Return (X, Y) of the center of cell containing provided text 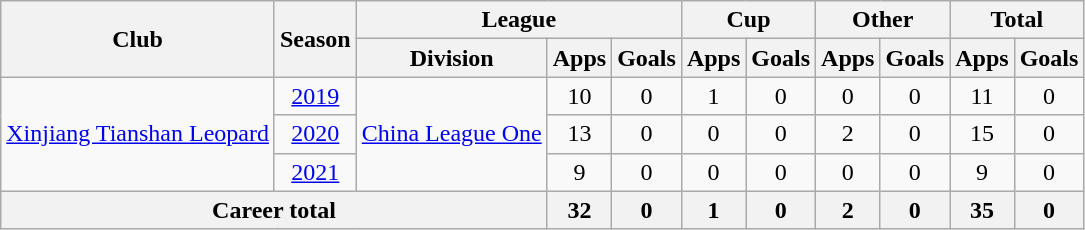
Other (883, 20)
Xinjiang Tianshan Leopard (138, 134)
15 (982, 134)
13 (579, 134)
Club (138, 39)
2020 (315, 134)
Season (315, 39)
11 (982, 96)
Career total (274, 210)
Division (452, 58)
35 (982, 210)
China League One (452, 134)
Total (1017, 20)
10 (579, 96)
2021 (315, 172)
League (518, 20)
2019 (315, 96)
Cup (748, 20)
32 (579, 210)
